Output the [X, Y] coordinate of the center of the cell containing the given text.  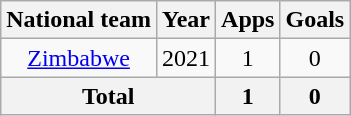
Year [186, 20]
Total [108, 96]
Goals [315, 20]
Apps [248, 20]
Zimbabwe [79, 58]
2021 [186, 58]
National team [79, 20]
